Find where the given text appears and provide that cell's center as [X, Y] coordinate. 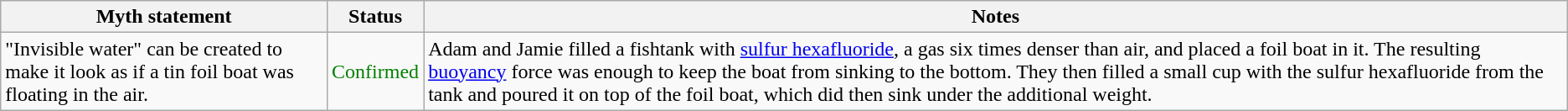
Notes [996, 17]
Confirmed [375, 71]
Myth statement [164, 17]
"Invisible water" can be created to make it look as if a tin foil boat was floating in the air. [164, 71]
Status [375, 17]
